Determine the (X, Y) coordinate at the center of the cell enclosing the given text.  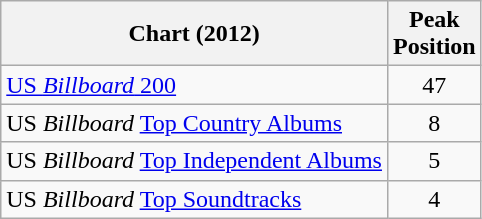
5 (434, 161)
47 (434, 85)
PeakPosition (434, 34)
4 (434, 199)
US Billboard Top Country Albums (194, 123)
US Billboard Top Independent Albums (194, 161)
US Billboard Top Soundtracks (194, 199)
Chart (2012) (194, 34)
US Billboard 200 (194, 85)
8 (434, 123)
